Locate the cell with the specified text and output its [X, Y] center coordinate. 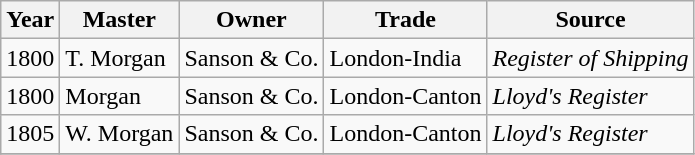
1805 [30, 134]
Trade [406, 20]
Source [590, 20]
W. Morgan [120, 134]
London-India [406, 58]
T. Morgan [120, 58]
Register of Shipping [590, 58]
Year [30, 20]
Morgan [120, 96]
Owner [252, 20]
Master [120, 20]
